Find where the given text appears and provide that cell's center as (X, Y) coordinate. 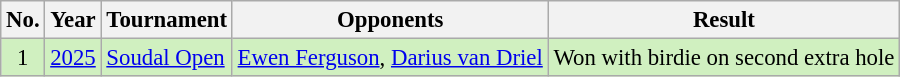
Year (73, 20)
Tournament (166, 20)
Ewen Ferguson, Darius van Driel (390, 58)
1 (23, 58)
Result (724, 20)
No. (23, 20)
Won with birdie on second extra hole (724, 58)
Soudal Open (166, 58)
Opponents (390, 20)
2025 (73, 58)
